Pinpoint the cell where the given text exists, returning its [X, Y] midpoint coordinate. 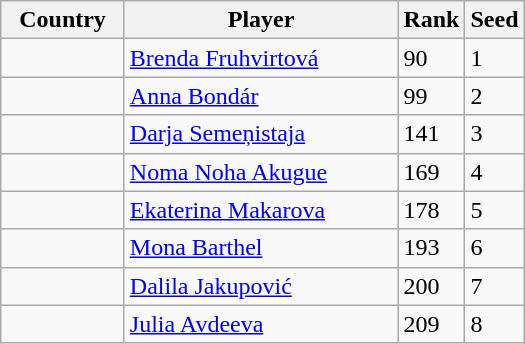
6 [494, 248]
Dalila Jakupović [261, 286]
90 [432, 58]
141 [432, 134]
7 [494, 286]
Darja Semeņistaja [261, 134]
178 [432, 210]
99 [432, 96]
4 [494, 172]
200 [432, 286]
1 [494, 58]
209 [432, 324]
2 [494, 96]
Julia Avdeeva [261, 324]
193 [432, 248]
3 [494, 134]
8 [494, 324]
169 [432, 172]
Ekaterina Makarova [261, 210]
Brenda Fruhvirtová [261, 58]
Seed [494, 20]
Mona Barthel [261, 248]
5 [494, 210]
Noma Noha Akugue [261, 172]
Country [63, 20]
Anna Bondár [261, 96]
Player [261, 20]
Rank [432, 20]
